Extract the (X, Y) coordinate from the center of the cell holding the provided text.  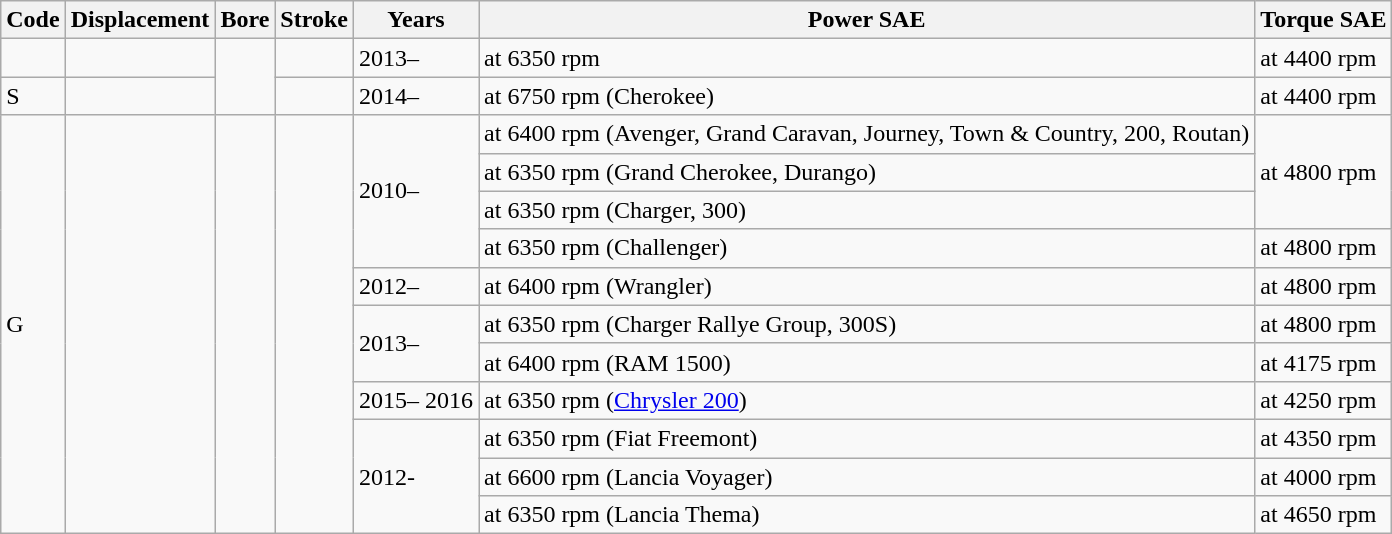
at 6350 rpm (Charger Rallye Group, 300S) (867, 324)
Power SAE (867, 20)
at 4350 rpm (1324, 438)
at 6350 rpm (Challenger) (867, 248)
at 6350 rpm (Grand Cherokee, Durango) (867, 172)
2012– (416, 286)
at 4175 rpm (1324, 362)
at 6400 rpm (Avenger, Grand Caravan, Journey, Town & Country, 200, Routan) (867, 134)
Bore (245, 20)
at 6600 rpm (Lancia Voyager) (867, 477)
at 6350 rpm (Charger, 300) (867, 210)
G (33, 324)
at 4650 rpm (1324, 515)
at 6400 rpm (Wrangler) (867, 286)
at 4250 rpm (1324, 400)
at 6750 rpm (Cherokee) (867, 96)
Torque SAE (1324, 20)
Displacement (140, 20)
S (33, 96)
Stroke (314, 20)
at 6400 rpm (RAM 1500) (867, 362)
at 6350 rpm (Lancia Thema) (867, 515)
at 6350 rpm (867, 58)
2015– 2016 (416, 400)
2012- (416, 476)
2010– (416, 191)
Years (416, 20)
at 6350 rpm (Chrysler 200) (867, 400)
2014– (416, 96)
at 6350 rpm (Fiat Freemont) (867, 438)
at 4000 rpm (1324, 477)
Code (33, 20)
